Return [x, y] of the center of cell containing provided text 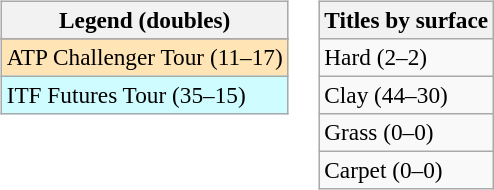
Legend (doubles) [144, 20]
Titles by surface [406, 20]
Clay (44–30) [406, 95]
ATP Challenger Tour (11–17) [144, 57]
ITF Futures Tour (35–15) [144, 95]
Grass (0–0) [406, 133]
Carpet (0–0) [406, 171]
Hard (2–2) [406, 57]
